Output the [X, Y] coordinate of the center of the cell containing the given text.  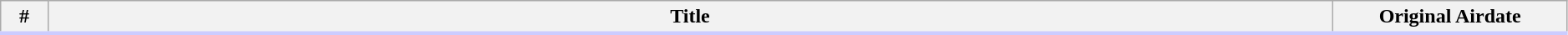
Original Airdate [1450, 17]
# [24, 17]
Title [690, 17]
